From the cell containing the given text, extract its center point as (X, Y) coordinate. 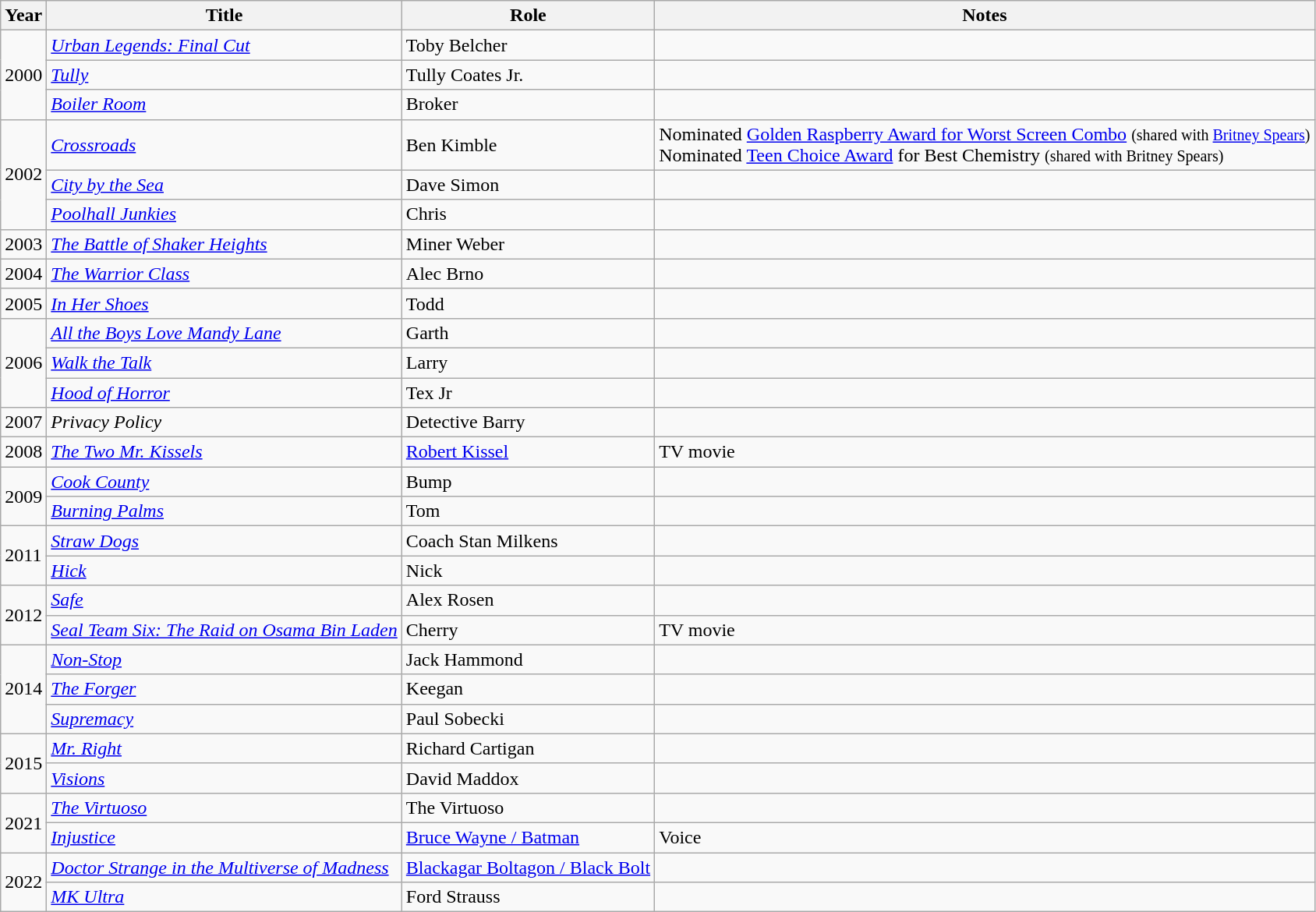
2008 (23, 452)
2022 (23, 882)
Hick (225, 571)
Blackagar Boltagon / Black Bolt (528, 868)
Walk the Talk (225, 362)
Coach Stan Milkens (528, 541)
2005 (23, 303)
Boiler Room (225, 104)
2006 (23, 362)
Non-Stop (225, 659)
2014 (23, 689)
Tully Coates Jr. (528, 75)
Larry (528, 362)
Todd (528, 303)
2011 (23, 556)
Mr. Right (225, 748)
Tully (225, 75)
Toby Belcher (528, 45)
David Maddox (528, 778)
Nick (528, 571)
Tex Jr (528, 392)
Garth (528, 333)
2012 (23, 615)
2009 (23, 497)
Chris (528, 214)
Seal Team Six: The Raid on Osama Bin Laden (225, 630)
Year (23, 16)
Cook County (225, 482)
Ford Strauss (528, 897)
In Her Shoes (225, 303)
Safe (225, 600)
Injustice (225, 837)
Robert Kissel (528, 452)
Jack Hammond (528, 659)
Urban Legends: Final Cut (225, 45)
Tom (528, 511)
Hood of Horror (225, 392)
Notes (985, 16)
Broker (528, 104)
Crossroads (225, 145)
Alex Rosen (528, 600)
MK Ultra (225, 897)
Poolhall Junkies (225, 214)
2021 (23, 822)
Visions (225, 778)
2002 (23, 175)
The Battle of Shaker Heights (225, 244)
2015 (23, 763)
2004 (23, 274)
Paul Sobecki (528, 719)
2003 (23, 244)
Bump (528, 482)
City by the Sea (225, 185)
Miner Weber (528, 244)
All the Boys Love Mandy Lane (225, 333)
Dave Simon (528, 185)
Cherry (528, 630)
Ben Kimble (528, 145)
Detective Barry (528, 422)
Richard Cartigan (528, 748)
The Warrior Class (225, 274)
Straw Dogs (225, 541)
Privacy Policy (225, 422)
2007 (23, 422)
The Two Mr. Kissels (225, 452)
Title (225, 16)
Doctor Strange in the Multiverse of Madness (225, 868)
2000 (23, 75)
The Forger (225, 689)
Burning Palms (225, 511)
Keegan (528, 689)
Supremacy (225, 719)
Role (528, 16)
Voice (985, 837)
Alec Brno (528, 274)
Bruce Wayne / Batman (528, 837)
